Scan for the cell matching the given text and deliver its [x, y] coordinate at center. 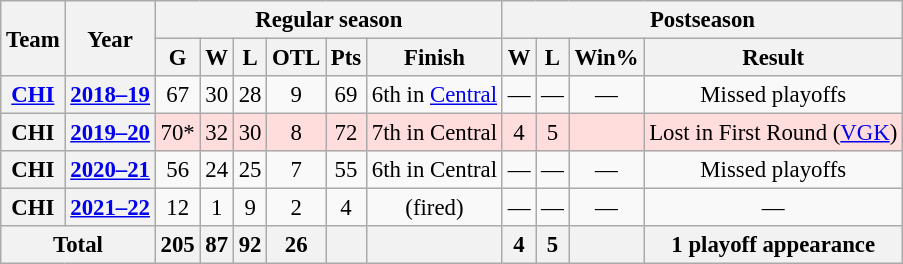
Year [110, 38]
2018–19 [110, 95]
55 [346, 170]
24 [216, 170]
(fired) [434, 208]
2021–22 [110, 208]
56 [178, 170]
12 [178, 208]
Postseason [702, 20]
G [178, 58]
2 [296, 208]
2019–20 [110, 133]
67 [178, 95]
Regular season [328, 20]
2020–21 [110, 170]
Finish [434, 58]
Win% [606, 58]
Result [774, 58]
Total [78, 245]
87 [216, 245]
25 [250, 170]
7 [296, 170]
1 [216, 208]
70* [178, 133]
26 [296, 245]
28 [250, 95]
32 [216, 133]
Lost in First Round (VGK) [774, 133]
72 [346, 133]
7th in Central [434, 133]
Pts [346, 58]
OTL [296, 58]
69 [346, 95]
Team [33, 38]
205 [178, 245]
1 playoff appearance [774, 245]
92 [250, 245]
8 [296, 133]
